Return the (x, y) coordinate for the center point of the cell that contains the specified text.  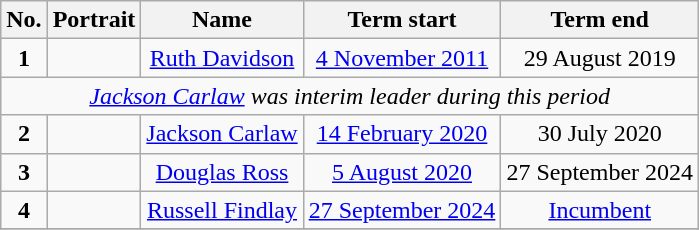
Jackson Carlaw (222, 134)
Ruth Davidson (222, 58)
Jackson Carlaw was interim leader during this period (350, 96)
30 July 2020 (600, 134)
1 (24, 58)
29 August 2019 (600, 58)
4 (24, 210)
14 February 2020 (402, 134)
Name (222, 20)
Term start (402, 20)
Term end (600, 20)
Russell Findlay (222, 210)
2 (24, 134)
Incumbent (600, 210)
5 August 2020 (402, 172)
No. (24, 20)
Douglas Ross (222, 172)
Portrait (94, 20)
3 (24, 172)
4 November 2011 (402, 58)
